Determine the [x, y] coordinate at the center of the cell enclosing the given text.  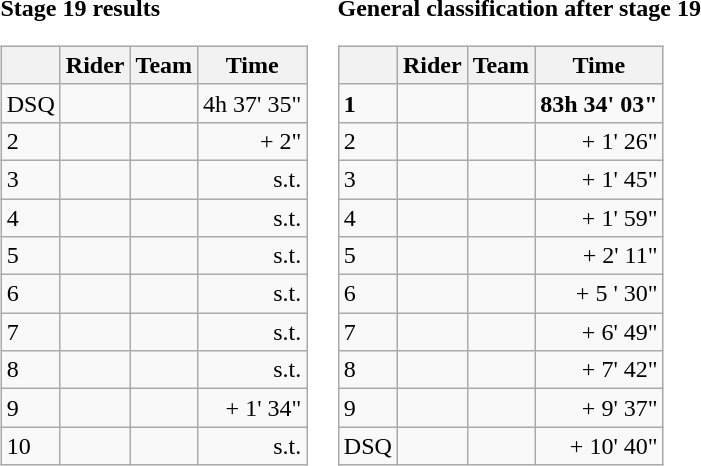
10 [30, 446]
83h 34' 03" [599, 103]
+ 1' 45" [599, 179]
+ 7' 42" [599, 370]
+ 2' 11" [599, 256]
+ 6' 49" [599, 332]
4h 37' 35" [252, 103]
1 [368, 103]
+ 2" [252, 141]
+ 1' 34" [252, 408]
+ 10' 40" [599, 446]
+ 1' 26" [599, 141]
+ 1' 59" [599, 217]
+ 5 ' 30" [599, 294]
+ 9' 37" [599, 408]
